Identify which cell holds the provided text, then report its (x, y) central coordinate. 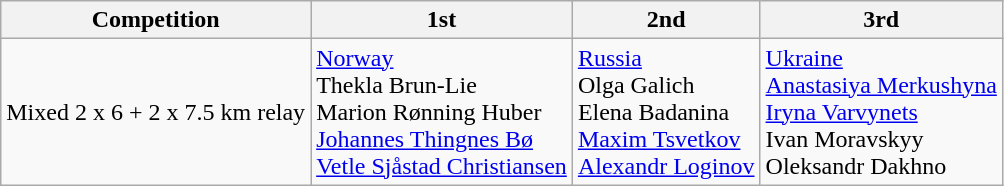
2nd (666, 20)
Mixed 2 x 6 + 2 x 7.5 km relay (156, 112)
RussiaOlga GalichElena BadaninaMaxim TsvetkovAlexandr Loginov (666, 112)
3rd (881, 20)
UkraineAnastasiya MerkushynaIryna VarvynetsIvan MoravskyyOleksandr Dakhno (881, 112)
1st (442, 20)
NorwayThekla Brun-LieMarion Rønning HuberJohannes Thingnes BøVetle Sjåstad Christiansen (442, 112)
Competition (156, 20)
